Return the [X, Y] coordinate for the center point of the cell that contains the specified text.  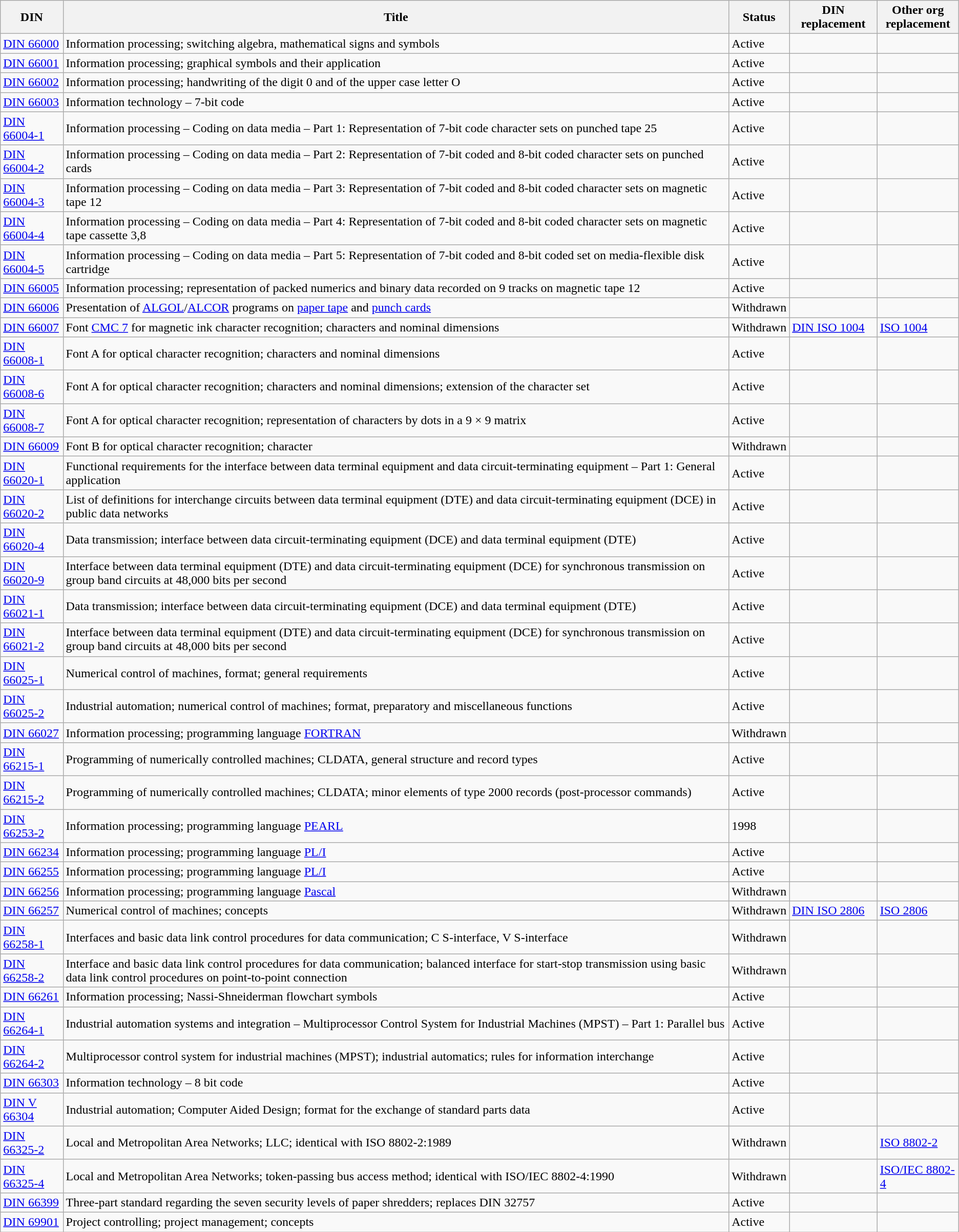
ISO 2806 [918, 911]
Local and Metropolitan Area Networks; LLC; identical with ISO 8802-2:1989 [396, 1142]
Numerical control of machines, format; general requirements [396, 673]
Information processing – Coding on data media – Part 5: Representation of 7-bit coded and 8-bit coded set on media-flexible disk cartridge [396, 261]
DIN 66021-2 [32, 639]
Industrial automation systems and integration – Multiprocessor Control System for Industrial Machines (MPST) – Part 1: Parallel bus [396, 1024]
DIN 66004-1 [32, 128]
Information processing; Nassi-Shneiderman flowchart symbols [396, 997]
DIN 66004-3 [32, 195]
Multiprocessor control system for industrial machines (MPST); industrial automatics; rules for information interchange [396, 1056]
DIN V 66304 [32, 1110]
Font A for optical character recognition; characters and nominal dimensions [396, 353]
ISO 1004 [918, 327]
Project controlling; project management; concepts [396, 1222]
ISO/IEC 8802-4 [918, 1176]
DIN 66008-7 [32, 420]
Numerical control of machines; concepts [396, 911]
DIN 66261 [32, 997]
Three-part standard regarding the seven security levels of paper shredders; replaces DIN 32757 [396, 1202]
DIN 66325-2 [32, 1142]
ISO 8802-2 [918, 1142]
DIN ISO 1004 [833, 327]
DIN 66020-2 [32, 506]
DIN 66325-4 [32, 1176]
Font CMC 7 for magnetic ink character recognition; characters and nominal dimensions [396, 327]
DIN 66004-4 [32, 228]
Local and Metropolitan Area Networks; token-passing bus access method; identical with ISO/IEC 8802-4:1990 [396, 1176]
DIN replacement [833, 17]
Other orgreplacement [918, 17]
Interfaces and basic data link control procedures for data communication; C S-interface, V S-interface [396, 937]
Information processing; programming language PEARL [396, 826]
DIN 66264-1 [32, 1024]
Information processing – Coding on data media – Part 4: Representation of 7-bit coded and 8-bit coded character sets on magnetic tape cassette 3,8 [396, 228]
DIN 66303 [32, 1083]
DIN 66021-1 [32, 607]
DIN 66003 [32, 102]
DIN 69901 [32, 1222]
DIN 66004-5 [32, 261]
DIN 66264-2 [32, 1056]
DIN 66258-1 [32, 937]
Font A for optical character recognition; representation of characters by dots in a 9 × 9 matrix [396, 420]
Font A for optical character recognition; characters and nominal dimensions; extension of the character set [396, 387]
Programming of numerically controlled machines; CLDATA; minor elements of type 2000 records (post-processor commands) [396, 792]
DIN 66258-2 [32, 970]
DIN 66004-2 [32, 162]
Status [759, 17]
DIN 66215-1 [32, 759]
DIN 66006 [32, 307]
Title [396, 17]
Industrial automation; Computer Aided Design; format for the exchange of standard parts data [396, 1110]
DIN [32, 17]
DIN 66255 [32, 872]
Programming of numerically controlled machines; CLDATA, general structure and record types [396, 759]
DIN 66399 [32, 1202]
Information technology – 7-bit code [396, 102]
Information processing – Coding on data media – Part 3: Representation of 7-bit coded and 8-bit coded character sets on magnetic tape 12 [396, 195]
DIN 66001 [32, 63]
Functional requirements for the interface between data terminal equipment and data circuit-terminating equipment – Part 1: General application [396, 473]
DIN 66000 [32, 44]
Font B for optical character recognition; character [396, 447]
Information processing; programming language FORTRAN [396, 733]
Information processing; representation of packed numerics and binary data recorded on 9 tracks on magnetic tape 12 [396, 288]
DIN 66215-2 [32, 792]
DIN 66234 [32, 852]
DIN ISO 2806 [833, 911]
Information processing – Coding on data media – Part 2: Representation of 7-bit coded and 8-bit coded character sets on punched cards [396, 162]
DIN 66007 [32, 327]
DIN 66008-1 [32, 353]
DIN 66008-6 [32, 387]
Information processing; programming language Pascal [396, 891]
Information processing – Coding on data media – Part 1: Representation of 7-bit code character sets on punched tape 25 [396, 128]
DIN 66005 [32, 288]
DIN 66257 [32, 911]
DIN 66253-2 [32, 826]
Information technology – 8 bit code [396, 1083]
DIN 66025-2 [32, 706]
1998 [759, 826]
Industrial automation; numerical control of machines; format, preparatory and miscellaneous functions [396, 706]
DIN 66025-1 [32, 673]
DIN 66020-1 [32, 473]
DIN 66027 [32, 733]
Information processing; switching algebra, mathematical signs and symbols [396, 44]
Information processing; handwriting of the digit 0 and of the upper case letter O [396, 82]
DIN 66009 [32, 447]
Presentation of ALGOL/ALCOR programs on paper tape and punch cards [396, 307]
Information processing; graphical symbols and their application [396, 63]
DIN 66020-9 [32, 573]
DIN 66256 [32, 891]
DIN 66002 [32, 82]
DIN 66020-4 [32, 540]
